Detect which cell encompasses the target text, then output its (x, y) center coordinate. 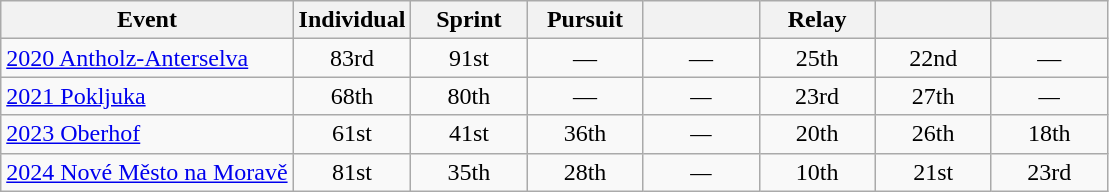
80th (469, 96)
21st (933, 172)
36th (585, 134)
83rd (352, 58)
2023 Oberhof (147, 134)
61st (352, 134)
Individual (352, 20)
35th (469, 172)
20th (817, 134)
10th (817, 172)
28th (585, 172)
26th (933, 134)
Event (147, 20)
25th (817, 58)
Relay (817, 20)
18th (1049, 134)
2024 Nové Město na Moravě (147, 172)
Pursuit (585, 20)
22nd (933, 58)
2021 Pokljuka (147, 96)
41st (469, 134)
81st (352, 172)
91st (469, 58)
2020 Antholz-Anterselva (147, 58)
68th (352, 96)
27th (933, 96)
Sprint (469, 20)
